Return [X, Y] of the center of cell containing provided text 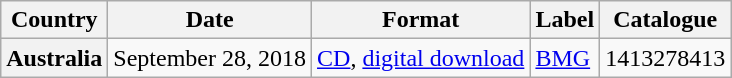
Catalogue [666, 20]
September 28, 2018 [210, 58]
Format [421, 20]
Country [54, 20]
1413278413 [666, 58]
Date [210, 20]
Australia [54, 58]
BMG [565, 58]
Label [565, 20]
CD, digital download [421, 58]
